Capture the cell that displays the provided text and extract its [x, y] central coordinate. 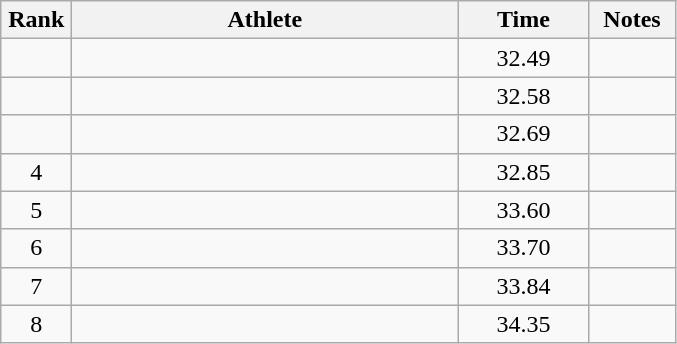
32.69 [524, 134]
4 [36, 172]
32.58 [524, 96]
Notes [632, 20]
Athlete [265, 20]
33.60 [524, 210]
32.85 [524, 172]
6 [36, 248]
33.84 [524, 286]
7 [36, 286]
Rank [36, 20]
8 [36, 324]
32.49 [524, 58]
33.70 [524, 248]
Time [524, 20]
34.35 [524, 324]
5 [36, 210]
